Provide the [X, Y] coordinate of the cell's center where the given text is located.  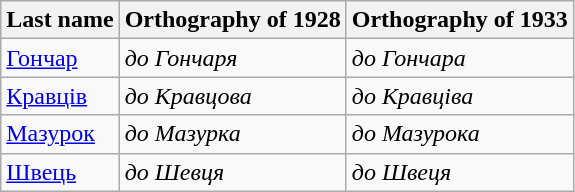
Гончар [60, 58]
до Кравціва [460, 96]
Мазурок [60, 134]
до Швеця [460, 172]
до Мазурка [232, 134]
до Шевця [232, 172]
Orthography of 1933 [460, 20]
Orthography of 1928 [232, 20]
до Мазурока [460, 134]
Кравців [60, 96]
Last name [60, 20]
Швець [60, 172]
до Гончара [460, 58]
до Гончаря [232, 58]
до Кравцова [232, 96]
